Provide the (X, Y) coordinate of the cell's center where the given text is located.  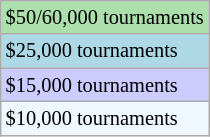
$10,000 tournaments (105, 118)
$15,000 tournaments (105, 85)
$50/60,000 tournaments (105, 17)
$25,000 tournaments (105, 51)
